Provide the [X, Y] coordinate of the cell's center where the given text is located.  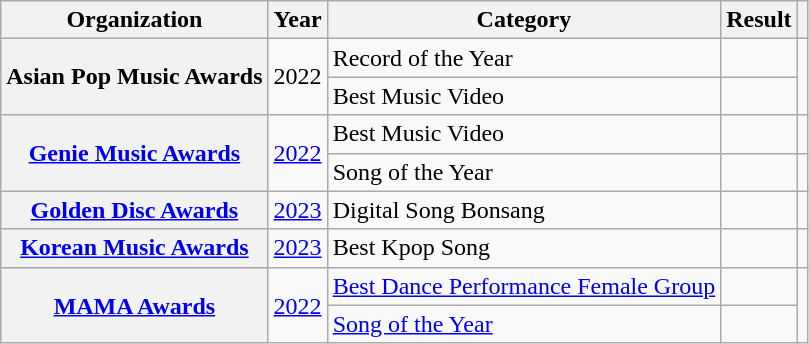
MAMA Awards [134, 305]
Category [524, 20]
Digital Song Bonsang [524, 210]
Organization [134, 20]
Genie Music Awards [134, 153]
Record of the Year [524, 58]
Best Dance Performance Female Group [524, 286]
Korean Music Awards [134, 248]
Golden Disc Awards [134, 210]
Year [298, 20]
Best Kpop Song [524, 248]
Result [759, 20]
Asian Pop Music Awards [134, 77]
